Search for the cell housing the specified text and yield its (x, y) center coordinate. 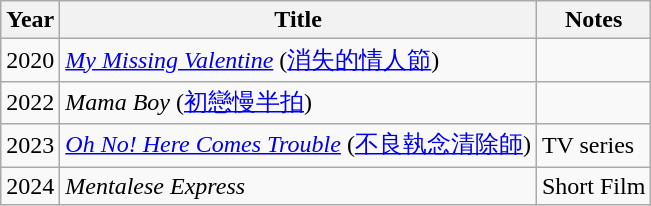
TV series (593, 146)
Title (298, 20)
Year (30, 20)
Mama Boy (初戀慢半拍) (298, 102)
2022 (30, 102)
2024 (30, 185)
Short Film (593, 185)
Notes (593, 20)
Oh No! Here Comes Trouble (不良執念清除師) (298, 146)
2023 (30, 146)
Mentalese Express (298, 185)
2020 (30, 60)
My Missing Valentine (消失的情人節) (298, 60)
